Extract the [X, Y] coordinate from the center of the cell holding the provided text.  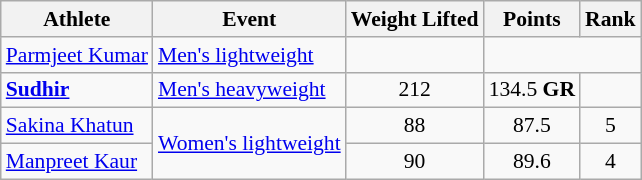
Parmjeet Kumar [77, 55]
Men's lightweight [250, 55]
Women's lightweight [250, 144]
89.6 [532, 162]
212 [415, 90]
Men's heavyweight [250, 90]
Sudhir [77, 90]
90 [415, 162]
88 [415, 126]
Manpreet Kaur [77, 162]
Weight Lifted [415, 19]
Points [532, 19]
87.5 [532, 126]
5 [610, 126]
4 [610, 162]
134.5 GR [532, 90]
Athlete [77, 19]
Event [250, 19]
Rank [610, 19]
Sakina Khatun [77, 126]
